Capture the cell that displays the provided text and extract its [x, y] central coordinate. 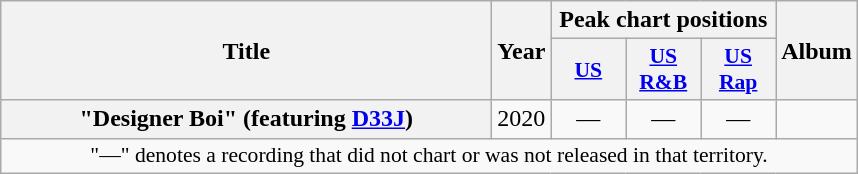
USRap [738, 70]
Album [817, 50]
"—" denotes a recording that did not chart or was not released in that territory. [430, 156]
USR&B [664, 70]
US [588, 70]
"Designer Boi" (featuring D33J) [246, 119]
Title [246, 50]
Year [522, 50]
2020 [522, 119]
Peak chart positions [664, 20]
